Return [X, Y] of the center of cell containing provided text 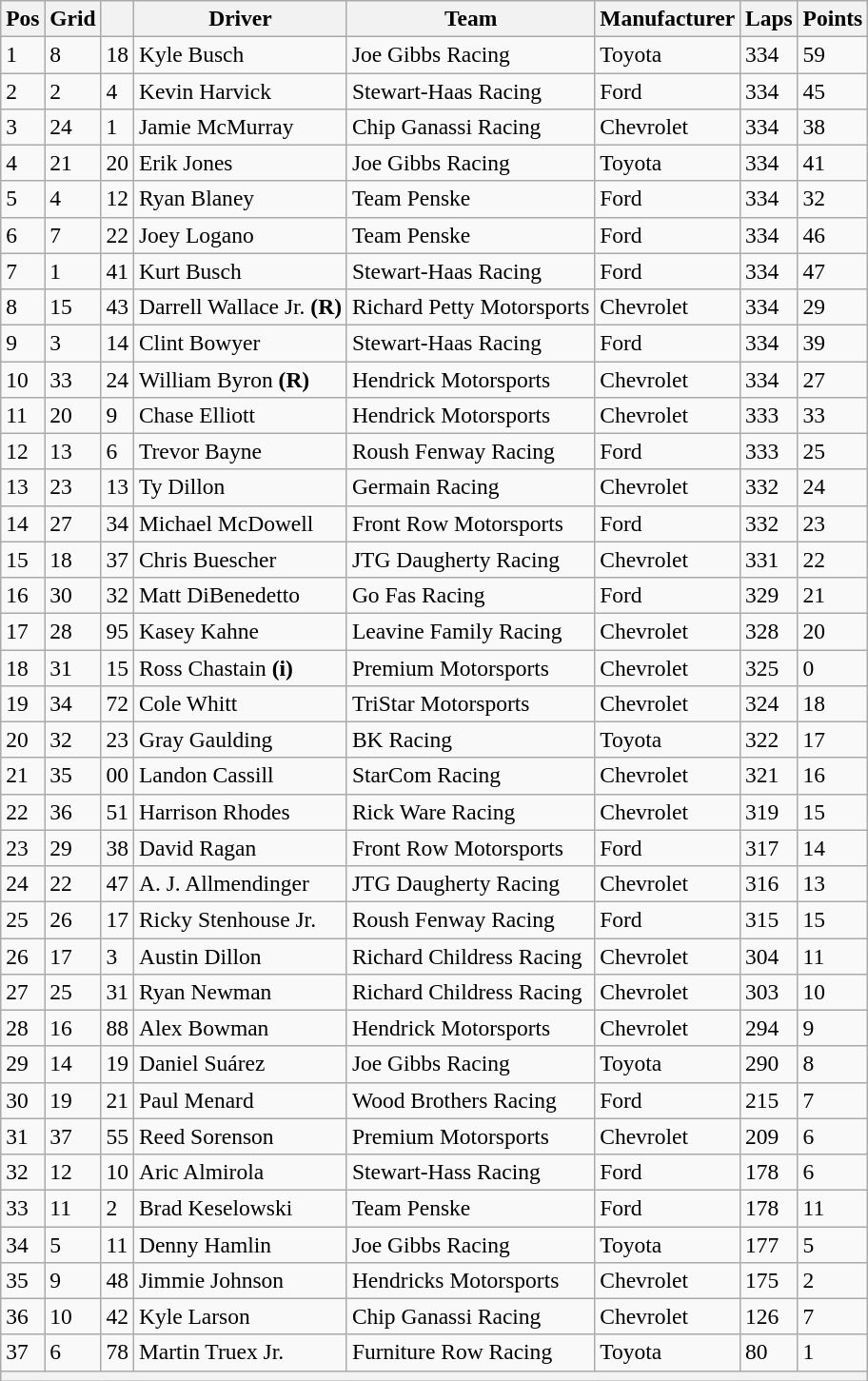
Trevor Bayne [240, 451]
Grid [72, 18]
328 [769, 631]
316 [769, 883]
45 [833, 90]
331 [769, 560]
Jimmie Johnson [240, 1280]
95 [117, 631]
Germain Racing [470, 487]
317 [769, 848]
209 [769, 1136]
Kyle Larson [240, 1316]
Rick Ware Racing [470, 812]
43 [117, 306]
Austin Dillon [240, 956]
294 [769, 1028]
303 [769, 992]
319 [769, 812]
Ryan Newman [240, 992]
Michael McDowell [240, 523]
David Ragan [240, 848]
Pos [23, 18]
329 [769, 595]
Chris Buescher [240, 560]
Team [470, 18]
William Byron (R) [240, 379]
Daniel Suárez [240, 1064]
Wood Brothers Racing [470, 1100]
Cole Whitt [240, 703]
39 [833, 343]
Laps [769, 18]
Darrell Wallace Jr. (R) [240, 306]
Clint Bowyer [240, 343]
Ryan Blaney [240, 199]
Hendricks Motorsports [470, 1280]
Gray Gaulding [240, 740]
215 [769, 1100]
304 [769, 956]
Points [833, 18]
Jamie McMurray [240, 127]
00 [117, 776]
0 [833, 667]
315 [769, 919]
Furniture Row Racing [470, 1352]
88 [117, 1028]
Joey Logano [240, 235]
177 [769, 1244]
Stewart-Hass Racing [470, 1172]
322 [769, 740]
Kevin Harvick [240, 90]
290 [769, 1064]
46 [833, 235]
Martin Truex Jr. [240, 1352]
Ross Chastain (i) [240, 667]
BK Racing [470, 740]
42 [117, 1316]
Erik Jones [240, 163]
321 [769, 776]
Driver [240, 18]
Matt DiBenedetto [240, 595]
Paul Menard [240, 1100]
Chase Elliott [240, 415]
A. J. Allmendinger [240, 883]
Richard Petty Motorsports [470, 306]
324 [769, 703]
Go Fas Racing [470, 595]
51 [117, 812]
StarCom Racing [470, 776]
Landon Cassill [240, 776]
Ty Dillon [240, 487]
59 [833, 54]
Reed Sorenson [240, 1136]
Kasey Kahne [240, 631]
Ricky Stenhouse Jr. [240, 919]
48 [117, 1280]
Kyle Busch [240, 54]
175 [769, 1280]
72 [117, 703]
Alex Bowman [240, 1028]
Harrison Rhodes [240, 812]
126 [769, 1316]
Aric Almirola [240, 1172]
Kurt Busch [240, 271]
78 [117, 1352]
55 [117, 1136]
Manufacturer [668, 18]
TriStar Motorsports [470, 703]
325 [769, 667]
Brad Keselowski [240, 1208]
Denny Hamlin [240, 1244]
Leavine Family Racing [470, 631]
80 [769, 1352]
